Output the (x, y) coordinate of the center of the cell containing the given text.  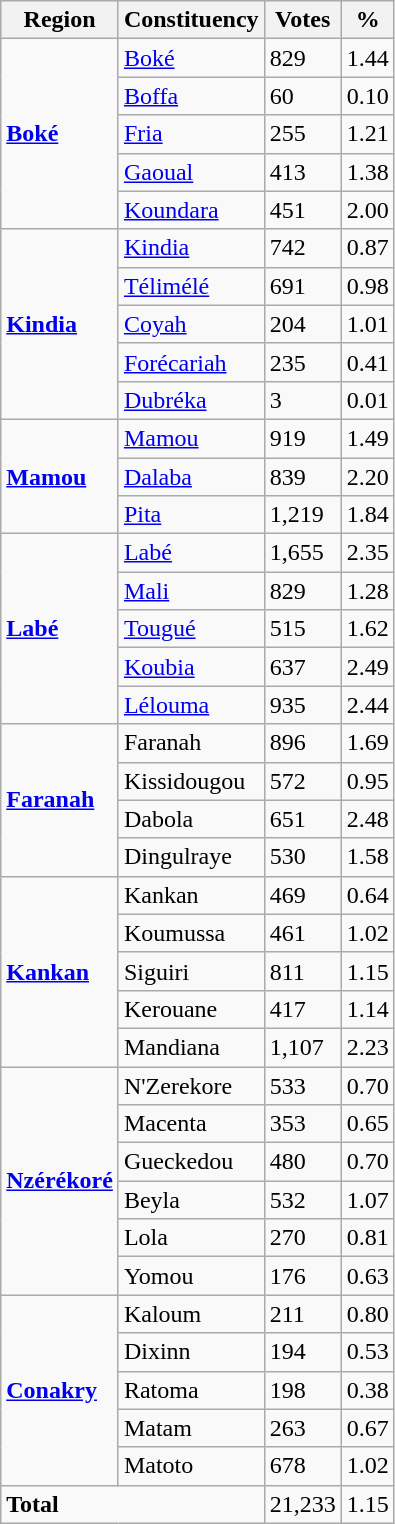
255 (302, 134)
0.41 (368, 362)
0.65 (368, 1124)
60 (302, 96)
Kaloum (191, 1314)
Fria (191, 134)
Beyla (191, 1200)
Siguiri (191, 971)
742 (302, 248)
1.58 (368, 857)
1,219 (302, 515)
Ratoma (191, 1390)
Koumussa (191, 933)
270 (302, 1238)
Kissidougou (191, 781)
572 (302, 781)
651 (302, 819)
21,233 (302, 1504)
1,655 (302, 553)
2.48 (368, 819)
515 (302, 629)
530 (302, 857)
Macenta (191, 1124)
1.44 (368, 58)
% (368, 20)
Koubia (191, 667)
198 (302, 1390)
Dabola (191, 819)
Gueckedou (191, 1162)
1.62 (368, 629)
0.10 (368, 96)
480 (302, 1162)
0.87 (368, 248)
Dingulraye (191, 857)
1.49 (368, 438)
Forécariah (191, 362)
2.20 (368, 477)
Gaoual (191, 172)
Dalaba (191, 477)
N'Zerekore (191, 1085)
1,107 (302, 1047)
0.95 (368, 781)
0.63 (368, 1276)
Yomou (191, 1276)
1.21 (368, 134)
Nzérékoré (60, 1180)
0.38 (368, 1390)
935 (302, 705)
2.00 (368, 210)
0.01 (368, 400)
1.69 (368, 743)
1.38 (368, 172)
0.53 (368, 1352)
2.35 (368, 553)
Télimélé (191, 286)
0.67 (368, 1428)
0.81 (368, 1238)
211 (302, 1314)
0.80 (368, 1314)
Votes (302, 20)
263 (302, 1428)
1.28 (368, 591)
1.01 (368, 324)
451 (302, 210)
Matoto (191, 1466)
533 (302, 1085)
2.44 (368, 705)
Dubréka (191, 400)
1.07 (368, 1200)
3 (302, 400)
1.84 (368, 515)
Region (60, 20)
Constituency (191, 20)
896 (302, 743)
919 (302, 438)
Kerouane (191, 1009)
Total (132, 1504)
Mandiana (191, 1047)
637 (302, 667)
235 (302, 362)
417 (302, 1009)
2.49 (368, 667)
Dixinn (191, 1352)
Boffa (191, 96)
839 (302, 477)
176 (302, 1276)
194 (302, 1352)
691 (302, 286)
Lola (191, 1238)
Matam (191, 1428)
Koundara (191, 210)
2.23 (368, 1047)
Pita (191, 515)
532 (302, 1200)
0.64 (368, 895)
353 (302, 1124)
1.14 (368, 1009)
469 (302, 895)
0.98 (368, 286)
Conakry (60, 1390)
Coyah (191, 324)
204 (302, 324)
Mali (191, 591)
678 (302, 1466)
413 (302, 172)
461 (302, 933)
Lélouma (191, 705)
Tougué (191, 629)
811 (302, 971)
